Pinpoint the cell where the given text exists, returning its (x, y) midpoint coordinate. 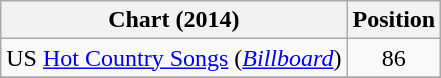
86 (394, 58)
Position (394, 20)
US Hot Country Songs (Billboard) (174, 58)
Chart (2014) (174, 20)
